Extract the (x, y) coordinate from the center of the cell holding the provided text.  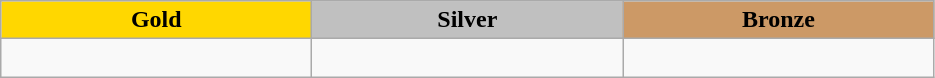
Gold (156, 20)
Silver (468, 20)
Bronze (778, 20)
